Provide the [x, y] coordinate of the cell's center where the given text is located.  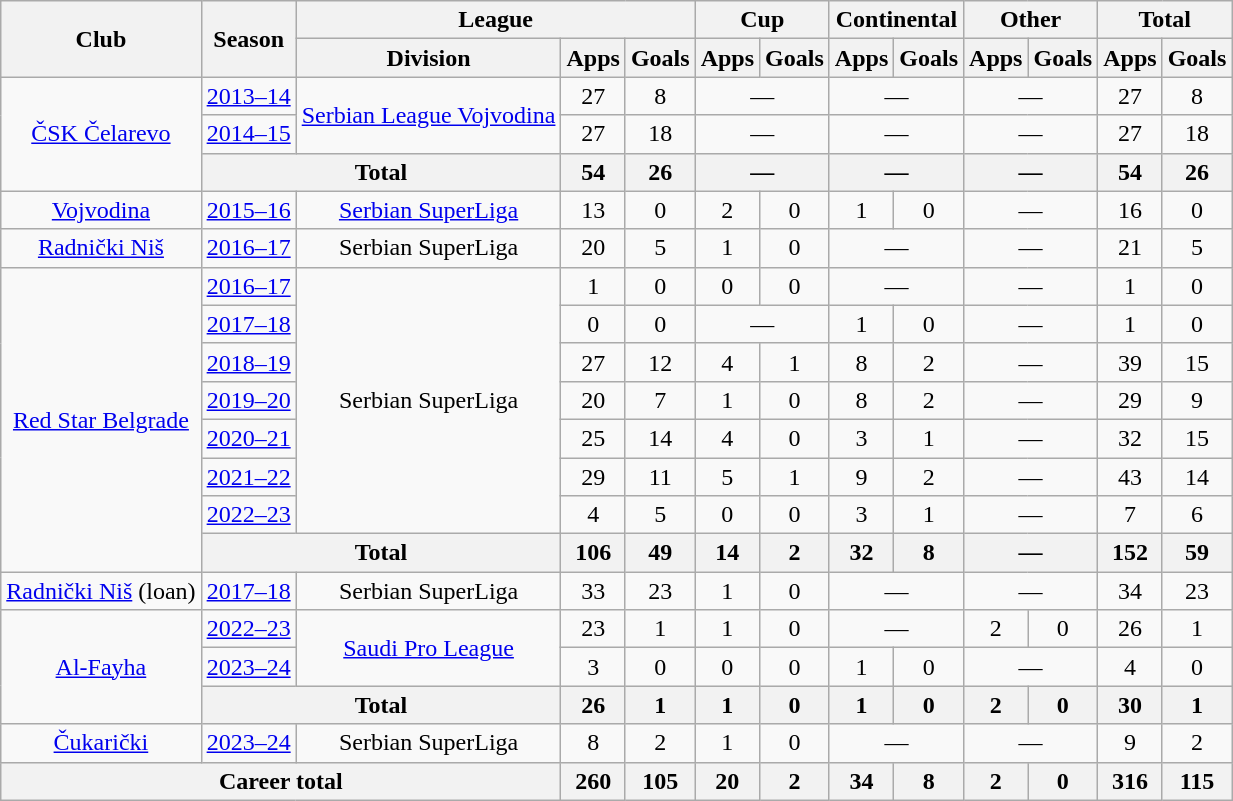
21 [1130, 248]
43 [1130, 477]
260 [593, 781]
Radnički Niš [101, 248]
Radnički Niš (loan) [101, 591]
Season [248, 39]
Saudi Pro League [428, 648]
2020–21 [248, 438]
316 [1130, 781]
League [496, 20]
152 [1130, 553]
49 [660, 553]
13 [593, 210]
Vojvodina [101, 210]
ČSK Čelarevo [101, 134]
Cup [762, 20]
12 [660, 362]
Continental [896, 20]
39 [1130, 362]
Al-Fayha [101, 667]
Red Star Belgrade [101, 419]
Career total [281, 781]
2018–19 [248, 362]
2015–16 [248, 210]
Other [1031, 20]
11 [660, 477]
Serbian League Vojvodina [428, 115]
105 [660, 781]
2014–15 [248, 134]
115 [1197, 781]
Club [101, 39]
16 [1130, 210]
2021–22 [248, 477]
6 [1197, 515]
33 [593, 591]
106 [593, 553]
30 [1130, 705]
Division [428, 58]
2013–14 [248, 96]
2019–20 [248, 400]
Čukarički [101, 743]
25 [593, 438]
59 [1197, 553]
